Identify which cell holds the provided text, then report its (x, y) central coordinate. 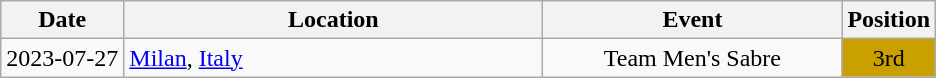
Location (334, 20)
Milan, Italy (334, 58)
Team Men's Sabre (692, 58)
2023-07-27 (62, 58)
Position (889, 20)
3rd (889, 58)
Date (62, 20)
Event (692, 20)
